Extract the [x, y] coordinate from the center of the cell holding the provided text.  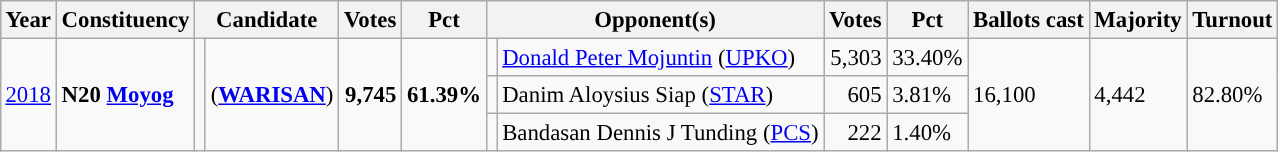
5,303 [856, 57]
Donald Peter Mojuntin (UPKO) [660, 57]
1.40% [928, 133]
N20 Moyog [125, 94]
605 [856, 95]
Opponent(s) [655, 20]
61.39% [444, 94]
Bandasan Dennis J Tunding (PCS) [660, 133]
Ballots cast [1028, 20]
4,442 [1138, 94]
Candidate [267, 20]
Majority [1138, 20]
Turnout [1232, 20]
(WARISAN) [272, 94]
16,100 [1028, 94]
9,745 [370, 94]
3.81% [928, 95]
33.40% [928, 57]
82.80% [1232, 94]
Year [28, 20]
Danim Aloysius Siap (STAR) [660, 95]
Constituency [125, 20]
222 [856, 133]
2018 [28, 94]
